From the cell containing the given text, extract its center point as [x, y] coordinate. 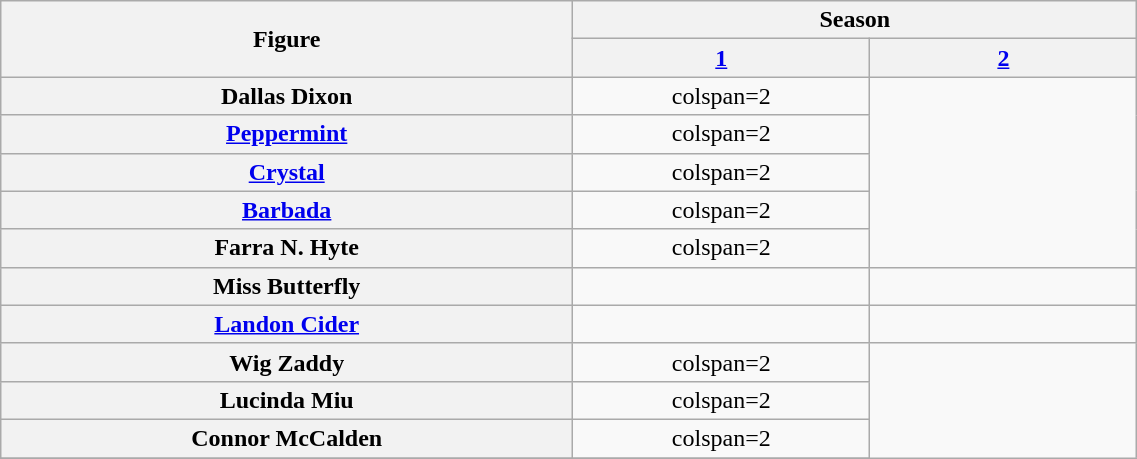
Barbada [287, 210]
Season [855, 20]
Wig Zaddy [287, 362]
Figure [287, 39]
Landon Cider [287, 324]
Connor McCalden [287, 438]
2 [1004, 58]
Farra N. Hyte [287, 248]
Peppermint [287, 134]
Dallas Dixon [287, 96]
Crystal [287, 172]
Miss Butterfly [287, 286]
Lucinda Miu [287, 400]
1 [722, 58]
